For the text-containing cell, return its midpoint in (x, y) coordinate format. 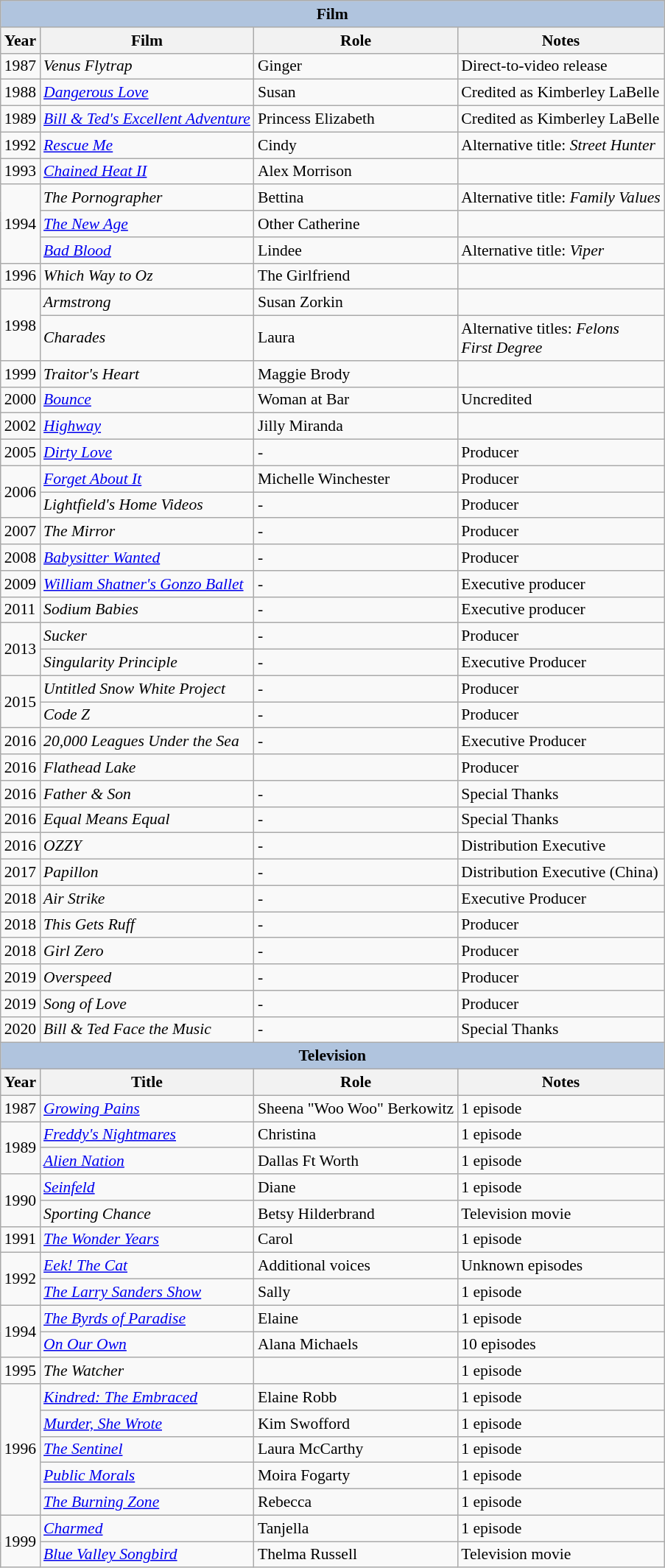
Overspeed (147, 977)
Girl Zero (147, 952)
Kim Swofford (356, 1424)
Code Z (147, 715)
Other Catherine (356, 224)
Bounce (147, 400)
The Wonder Years (147, 1240)
2011 (21, 610)
Uncredited (560, 400)
Babysitter Wanted (147, 558)
2007 (21, 532)
Forget About It (147, 479)
Direct-to-video release (560, 66)
On Our Own (147, 1345)
Murder, She Wrote (147, 1424)
Cindy (356, 145)
Laura McCarthy (356, 1449)
OZZY (147, 846)
Sheena "Woo Woo" Berkowitz (356, 1108)
Bettina (356, 198)
The Byrds of Paradise (147, 1318)
1988 (21, 93)
Charades (147, 339)
Dirty Love (147, 453)
2013 (21, 650)
2017 (21, 873)
The Watcher (147, 1371)
Eek! The Cat (147, 1266)
20,000 Leagues Under the Sea (147, 742)
Flathead Lake (147, 767)
Alternative titles: FelonsFirst Degree (560, 339)
The Burning Zone (147, 1502)
Maggie Brody (356, 374)
2020 (21, 1030)
Alien Nation (147, 1161)
Tanjella (356, 1528)
Betsy Hilderbrand (356, 1214)
Distribution Executive (China) (560, 873)
Unknown episodes (560, 1266)
Alana Michaels (356, 1345)
William Shatner's Gonzo Ballet (147, 584)
Traitor's Heart (147, 374)
Which Way to Oz (147, 276)
The New Age (147, 224)
1993 (21, 172)
Michelle Winchester (356, 479)
Bad Blood (147, 250)
Lindee (356, 250)
Air Strike (147, 899)
Rebecca (356, 1502)
10 episodes (560, 1345)
Bill & Ted's Excellent Adventure (147, 119)
Papillon (147, 873)
Elaine (356, 1318)
Elaine Robb (356, 1397)
Untitled Snow White Project (147, 689)
1995 (21, 1371)
Seinfeld (147, 1187)
Dangerous Love (147, 93)
Additional voices (356, 1266)
Television (333, 1056)
This Gets Ruff (147, 925)
Christina (356, 1135)
2006 (21, 492)
Father & Son (147, 794)
Ginger (356, 66)
Sucker (147, 636)
Woman at Bar (356, 400)
2009 (21, 584)
2005 (21, 453)
Thelma Russell (356, 1555)
Moira Fogarty (356, 1476)
Princess Elizabeth (356, 119)
Jilly Miranda (356, 426)
The Girlfriend (356, 276)
Susan Zorkin (356, 303)
Alternative title: Viper (560, 250)
Dallas Ft Worth (356, 1161)
Highway (147, 426)
Equal Means Equal (147, 820)
Sally (356, 1293)
Rescue Me (147, 145)
Blue Valley Songbird (147, 1555)
Charmed (147, 1528)
The Pornographer (147, 198)
Sporting Chance (147, 1214)
The Sentinel (147, 1449)
Kindred: The Embraced (147, 1397)
Public Morals (147, 1476)
1998 (21, 326)
Armstrong (147, 303)
Laura (356, 339)
2008 (21, 558)
Title (147, 1083)
The Larry Sanders Show (147, 1293)
Carol (356, 1240)
Alternative title: Family Values (560, 198)
2002 (21, 426)
Sodium Babies (147, 610)
Growing Pains (147, 1108)
Bill & Ted Face the Music (147, 1030)
Alex Morrison (356, 172)
1991 (21, 1240)
Song of Love (147, 1004)
2000 (21, 400)
Chained Heat II (147, 172)
Alternative title: Street Hunter (560, 145)
Freddy's Nightmares (147, 1135)
Lightfield's Home Videos (147, 505)
1990 (21, 1200)
Diane (356, 1187)
Venus Flytrap (147, 66)
Singularity Principle (147, 663)
Susan (356, 93)
2015 (21, 701)
The Mirror (147, 532)
Distribution Executive (560, 846)
